Detect which cell encompasses the target text, then output its (X, Y) center coordinate. 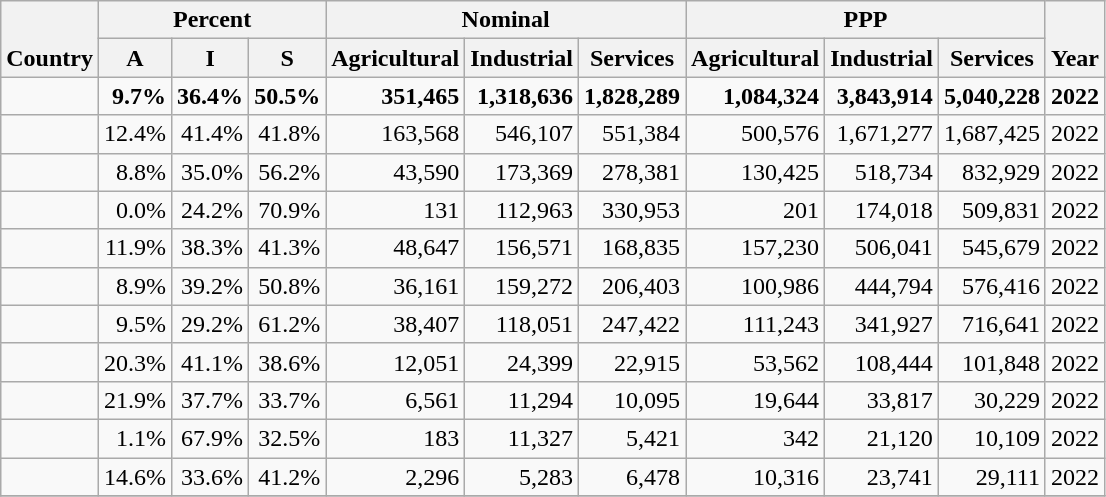
832,929 (992, 172)
33,817 (882, 400)
41.1% (210, 362)
156,571 (522, 248)
1.1% (134, 438)
50.8% (288, 286)
11,294 (522, 400)
2,296 (396, 477)
131 (396, 210)
112,963 (522, 210)
100,986 (756, 286)
21.9% (134, 400)
8.8% (134, 172)
206,403 (632, 286)
1,084,324 (756, 96)
41.3% (288, 248)
444,794 (882, 286)
56.2% (288, 172)
I (210, 58)
546,107 (522, 134)
173,369 (522, 172)
14.6% (134, 477)
53,562 (756, 362)
21,120 (882, 438)
41.8% (288, 134)
551,384 (632, 134)
29.2% (210, 324)
1,671,277 (882, 134)
19,644 (756, 400)
174,018 (882, 210)
500,576 (756, 134)
101,848 (992, 362)
20.3% (134, 362)
Year (1074, 39)
33.7% (288, 400)
36.4% (210, 96)
11.9% (134, 248)
43,590 (396, 172)
163,568 (396, 134)
70.9% (288, 210)
108,444 (882, 362)
41.4% (210, 134)
545,679 (992, 248)
0.0% (134, 210)
159,272 (522, 286)
118,051 (522, 324)
11,327 (522, 438)
111,243 (756, 324)
36,161 (396, 286)
S (288, 58)
247,422 (632, 324)
168,835 (632, 248)
9.7% (134, 96)
1,828,289 (632, 96)
67.9% (210, 438)
39.2% (210, 286)
5,283 (522, 477)
37.7% (210, 400)
330,953 (632, 210)
5,421 (632, 438)
351,465 (396, 96)
278,381 (632, 172)
PPP (866, 20)
10,095 (632, 400)
12,051 (396, 362)
50.5% (288, 96)
33.6% (210, 477)
509,831 (992, 210)
61.2% (288, 324)
24.2% (210, 210)
716,641 (992, 324)
10,316 (756, 477)
6,478 (632, 477)
506,041 (882, 248)
38,407 (396, 324)
576,416 (992, 286)
32.5% (288, 438)
201 (756, 210)
6,561 (396, 400)
9.5% (134, 324)
342 (756, 438)
41.2% (288, 477)
1,318,636 (522, 96)
29,111 (992, 477)
23,741 (882, 477)
5,040,228 (992, 96)
518,734 (882, 172)
24,399 (522, 362)
38.3% (210, 248)
Country (50, 39)
12.4% (134, 134)
157,230 (756, 248)
Percent (212, 20)
48,647 (396, 248)
3,843,914 (882, 96)
30,229 (992, 400)
35.0% (210, 172)
1,687,425 (992, 134)
8.9% (134, 286)
22,915 (632, 362)
130,425 (756, 172)
183 (396, 438)
38.6% (288, 362)
10,109 (992, 438)
Nominal (506, 20)
341,927 (882, 324)
A (134, 58)
